Determine the [x, y] coordinate at the center of the cell enclosing the given text.  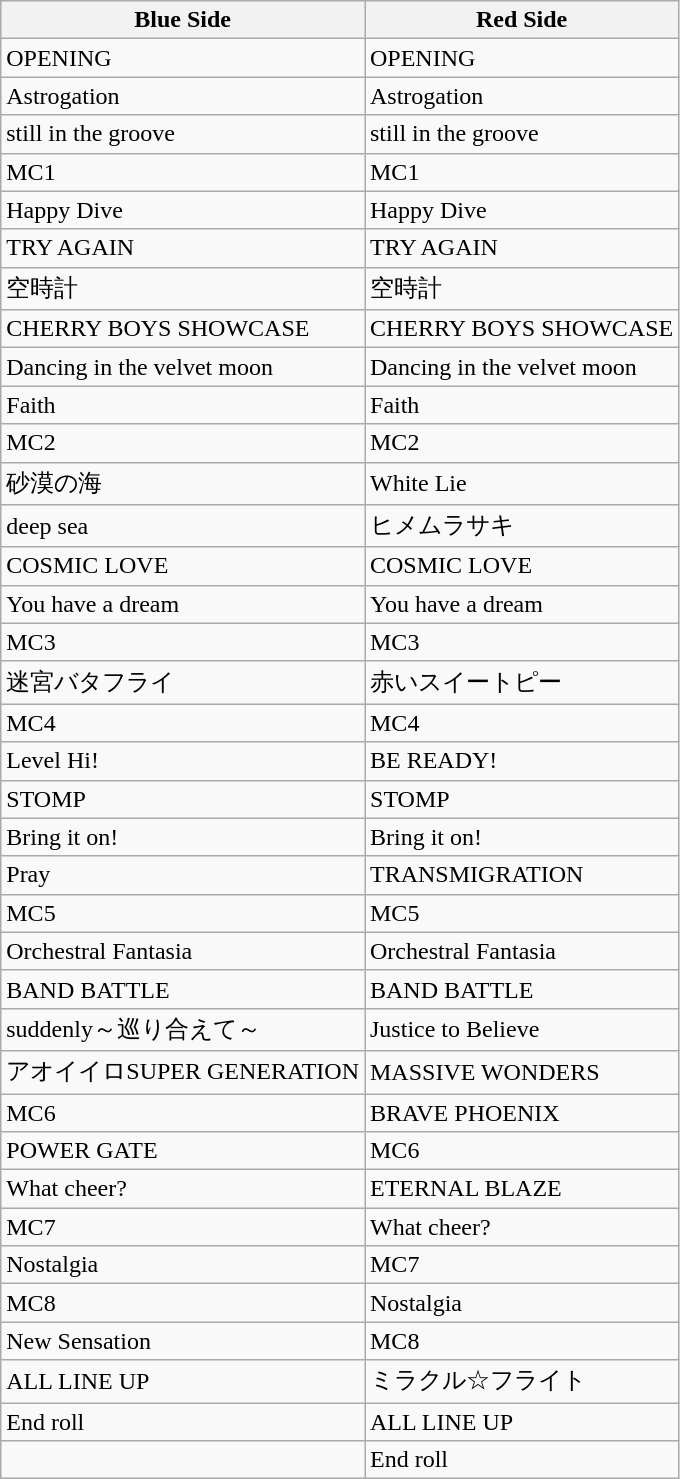
Level Hi! [183, 761]
ヒメムラサキ [521, 526]
Pray [183, 875]
ETERNAL BLAZE [521, 1189]
suddenly～巡り合えて～ [183, 1030]
BRAVE PHOENIX [521, 1113]
deep sea [183, 526]
White Lie [521, 484]
Blue Side [183, 20]
砂漠の海 [183, 484]
赤いスイートピー [521, 682]
Red Side [521, 20]
BE READY! [521, 761]
ミラクル☆フライト [521, 1382]
New Sensation [183, 1341]
アオイイロSUPER GENERATION [183, 1072]
MASSIVE WONDERS [521, 1072]
Justice to Believe [521, 1030]
TRANSMIGRATION [521, 875]
迷宮バタフライ [183, 682]
POWER GATE [183, 1151]
